Extract the [X, Y] coordinate from the center of the cell holding the provided text.  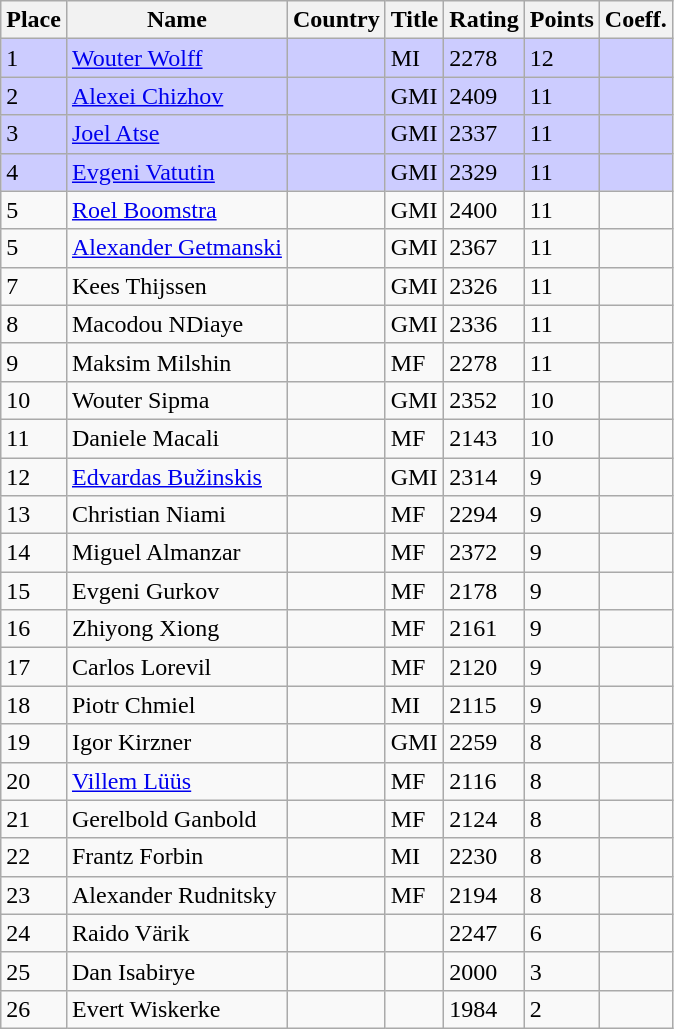
2400 [484, 210]
Macodou NDiaye [176, 324]
17 [34, 667]
2409 [484, 96]
Daniele Macali [176, 438]
Alexei Chizhov [176, 96]
15 [34, 591]
19 [34, 743]
Raido Värik [176, 933]
2247 [484, 933]
2178 [484, 591]
2115 [484, 705]
Carlos Lorevil [176, 667]
Alexander Getmanski [176, 248]
2329 [484, 172]
16 [34, 629]
Frantz Forbin [176, 857]
2259 [484, 743]
Joel Atse [176, 134]
21 [34, 819]
Maksim Milshin [176, 362]
2367 [484, 248]
Roel Boomstra [176, 210]
Country [336, 20]
Evgeni Vatutin [176, 172]
Evgeni Gurkov [176, 591]
Gerelbold Ganbold [176, 819]
24 [34, 933]
2000 [484, 971]
Wouter Sipma [176, 400]
2294 [484, 515]
2120 [484, 667]
2143 [484, 438]
Evert Wiskerke [176, 1009]
25 [34, 971]
Wouter Wolff [176, 58]
Igor Kirzner [176, 743]
2314 [484, 477]
7 [34, 286]
Dan Isabirye [176, 971]
2337 [484, 134]
Villem Lüüs [176, 781]
6 [562, 933]
4 [34, 172]
Miguel Almanzar [176, 553]
23 [34, 895]
22 [34, 857]
Title [414, 20]
2230 [484, 857]
2336 [484, 324]
14 [34, 553]
2326 [484, 286]
13 [34, 515]
18 [34, 705]
Alexander Rudnitsky [176, 895]
26 [34, 1009]
Piotr Chmiel [176, 705]
Name [176, 20]
2116 [484, 781]
2194 [484, 895]
2352 [484, 400]
Points [562, 20]
1984 [484, 1009]
20 [34, 781]
Coeff. [636, 20]
Christian Niami [176, 515]
2372 [484, 553]
Rating [484, 20]
Edvardas Bužinskis [176, 477]
Zhiyong Xiong [176, 629]
2161 [484, 629]
Kees Thijssen [176, 286]
1 [34, 58]
Place [34, 20]
2124 [484, 819]
